From the cell containing the given text, extract its center point as (X, Y) coordinate. 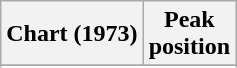
Peakposition (189, 34)
Chart (1973) (72, 34)
